Locate the cell with the specified text and output its (X, Y) center coordinate. 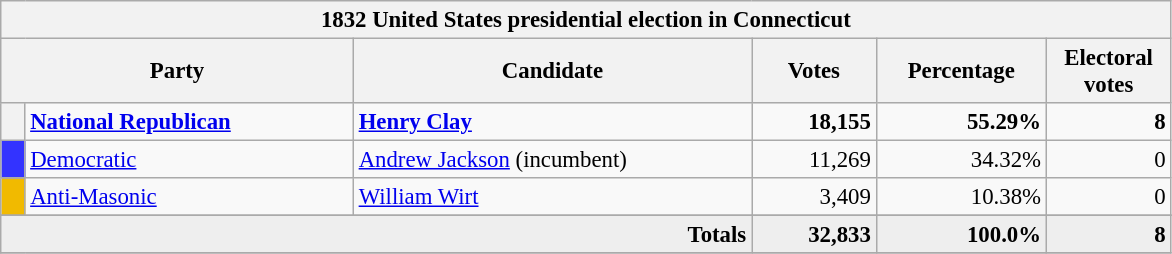
Andrew Jackson (incumbent) (552, 160)
1832 United States presidential election in Connecticut (586, 20)
34.32% (961, 160)
3,409 (814, 197)
10.38% (961, 197)
32,833 (814, 235)
Henry Clay (552, 122)
National Republican (189, 122)
Electoral votes (1108, 72)
11,269 (814, 160)
Candidate (552, 72)
Totals (376, 235)
William Wirt (552, 197)
18,155 (814, 122)
Party (178, 72)
100.0% (961, 235)
Votes (814, 72)
Democratic (189, 160)
55.29% (961, 122)
Percentage (961, 72)
Anti-Masonic (189, 197)
